Detect which cell encompasses the target text, then output its [X, Y] center coordinate. 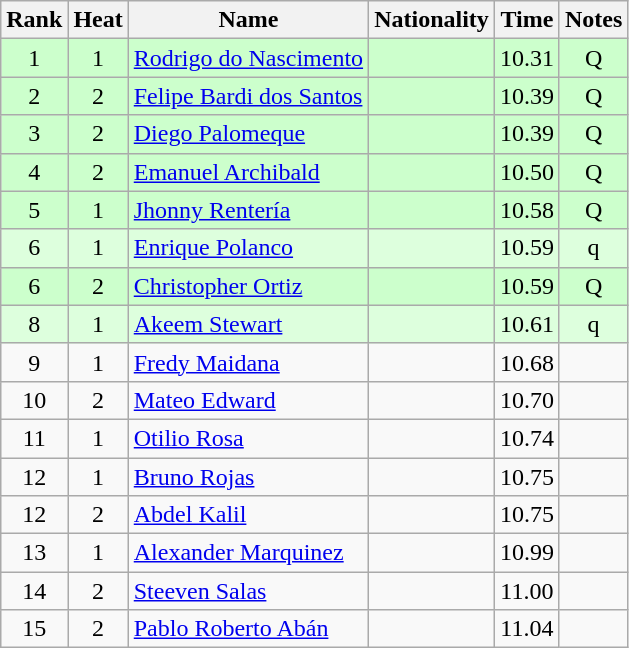
4 [34, 172]
3 [34, 134]
Name [248, 20]
Diego Palomeque [248, 134]
10.70 [526, 400]
10.61 [526, 324]
9 [34, 362]
11 [34, 438]
Akeem Stewart [248, 324]
Christopher Ortiz [248, 286]
Rank [34, 20]
8 [34, 324]
14 [34, 591]
Jhonny Rentería [248, 210]
10.31 [526, 58]
5 [34, 210]
Otilio Rosa [248, 438]
Bruno Rojas [248, 477]
Mateo Edward [248, 400]
10.58 [526, 210]
Fredy Maidana [248, 362]
11.00 [526, 591]
13 [34, 553]
Steeven Salas [248, 591]
10.50 [526, 172]
10.68 [526, 362]
Alexander Marquinez [248, 553]
15 [34, 629]
Emanuel Archibald [248, 172]
Time [526, 20]
Notes [593, 20]
Nationality [432, 20]
Felipe Bardi dos Santos [248, 96]
Enrique Polanco [248, 248]
Heat [98, 20]
Pablo Roberto Abán [248, 629]
10.74 [526, 438]
Abdel Kalil [248, 515]
10 [34, 400]
Rodrigo do Nascimento [248, 58]
11.04 [526, 629]
10.99 [526, 553]
